Provide the [X, Y] coordinate of the cell's center where the given text is located.  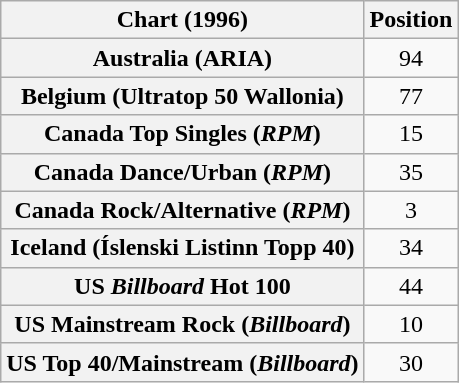
77 [411, 96]
30 [411, 362]
US Top 40/Mainstream (Billboard) [182, 362]
Belgium (Ultratop 50 Wallonia) [182, 96]
US Billboard Hot 100 [182, 286]
94 [411, 58]
34 [411, 248]
44 [411, 286]
Position [411, 20]
35 [411, 172]
15 [411, 134]
US Mainstream Rock (Billboard) [182, 324]
3 [411, 210]
Canada Dance/Urban (RPM) [182, 172]
Canada Rock/Alternative (RPM) [182, 210]
Chart (1996) [182, 20]
Iceland (Íslenski Listinn Topp 40) [182, 248]
Canada Top Singles (RPM) [182, 134]
Australia (ARIA) [182, 58]
10 [411, 324]
